Locate the cell with the specified text and output its (X, Y) center coordinate. 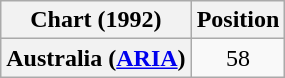
Australia (ARIA) (96, 58)
Chart (1992) (96, 20)
Position (238, 20)
58 (238, 58)
